Detect which cell encompasses the target text, then output its (X, Y) center coordinate. 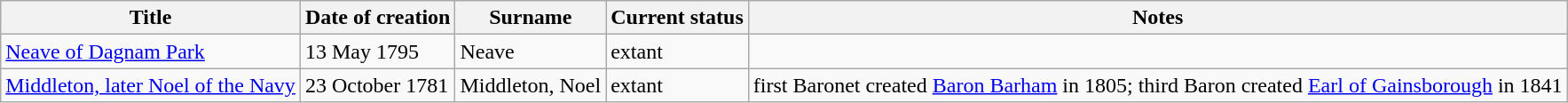
Date of creation (378, 18)
Current status (678, 18)
Title (151, 18)
Neave of Dagnam Park (151, 51)
13 May 1795 (378, 51)
Surname (531, 18)
first Baronet created Baron Barham in 1805; third Baron created Earl of Gainsborough in 1841 (1157, 85)
Middleton, later Noel of the Navy (151, 85)
Neave (531, 51)
Middleton, Noel (531, 85)
23 October 1781 (378, 85)
Notes (1157, 18)
